Search for the cell housing the specified text and yield its (X, Y) center coordinate. 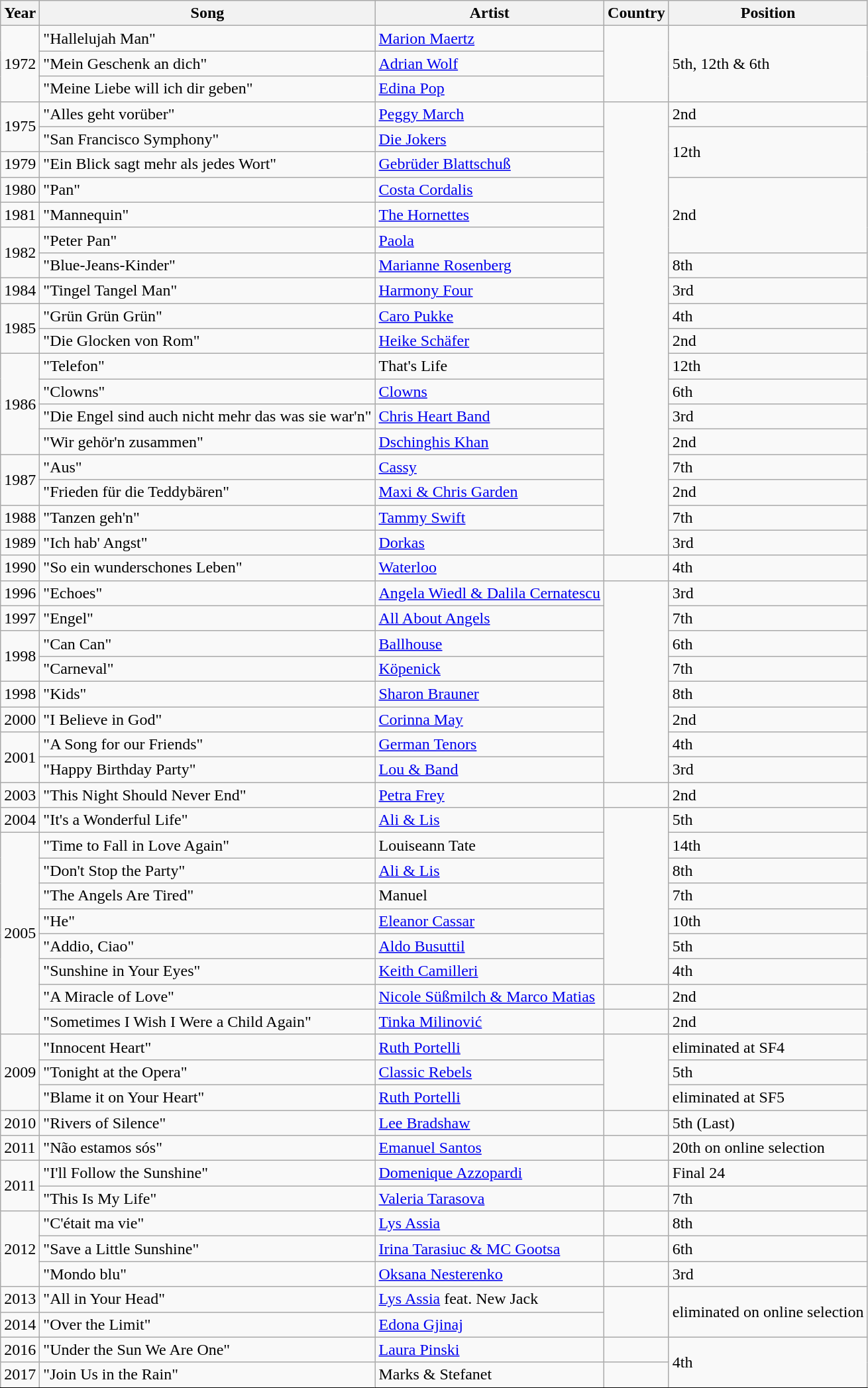
Lys Assia (490, 1224)
2016 (20, 1350)
1990 (20, 568)
Dorkas (490, 543)
1984 (20, 290)
Harmony Four (490, 290)
"Aus" (207, 467)
Ballhouse (490, 643)
Dschinghis Khan (490, 442)
"The Angels Are Tired" (207, 896)
Corinna May (490, 719)
"Save a Little Sunshine" (207, 1249)
1982 (20, 252)
"Blame it on Your Heart" (207, 1097)
"Die Glocken von Rom" (207, 341)
2012 (20, 1249)
"Sunshine in Your Eyes" (207, 971)
"Mein Geschenk an dich" (207, 64)
2017 (20, 1375)
eliminated on online selection (768, 1312)
"Não estamos sós" (207, 1148)
1979 (20, 164)
14th (768, 845)
"Mannequin" (207, 215)
Lou & Band (490, 770)
Petra Frey (490, 795)
"Peter Pan" (207, 240)
Clowns (490, 392)
Irina Tarasiuc & MC Gootsa (490, 1249)
Domenique Azzopardi (490, 1173)
"Over the Limit" (207, 1324)
"So ein wunderschones Leben" (207, 568)
"C'était ma vie" (207, 1224)
10th (768, 921)
"Tonight at the Opera" (207, 1072)
Sharon Brauner (490, 694)
Adrian Wolf (490, 64)
2013 (20, 1299)
Emanuel Santos (490, 1148)
Song (207, 13)
Keith Camilleri (490, 971)
Tammy Swift (490, 517)
"This Night Should Never End" (207, 795)
"Kids" (207, 694)
Year (20, 13)
Edina Pop (490, 89)
Edona Gjinaj (490, 1324)
"Mondo blu" (207, 1274)
1989 (20, 543)
"Under the Sun We Are One" (207, 1350)
Caro Pukke (490, 316)
Marks & Stefanet (490, 1375)
2009 (20, 1072)
1972 (20, 64)
Marion Maertz (490, 38)
2005 (20, 934)
Peggy March (490, 114)
All About Angels (490, 618)
Cassy (490, 467)
20th on online selection (768, 1148)
"It's a Wonderful Life" (207, 820)
"Meine Liebe will ich dir geben" (207, 89)
2014 (20, 1324)
Marianne Rosenberg (490, 265)
"Rivers of Silence" (207, 1123)
1996 (20, 593)
2000 (20, 719)
"Pan" (207, 189)
1981 (20, 215)
"Engel" (207, 618)
"Join Us in the Rain" (207, 1375)
5th (Last) (768, 1123)
That's Life (490, 366)
"Tanzen geh'n" (207, 517)
"A Song for our Friends" (207, 745)
"Sometimes I Wish I Were a Child Again" (207, 1022)
1975 (20, 127)
Position (768, 13)
"Don't Stop the Party" (207, 871)
1988 (20, 517)
"Blue-Jeans-Kinder" (207, 265)
"Wir gehör'n zusammen" (207, 442)
Gebrüder Blattschuß (490, 164)
Angela Wiedl & Dalila Cernatescu (490, 593)
"Grün Grün Grün" (207, 316)
"Alles geht vorüber" (207, 114)
2004 (20, 820)
"All in Your Head" (207, 1299)
The Hornettes (490, 215)
Costa Cordalis (490, 189)
2010 (20, 1123)
Die Jokers (490, 139)
Köpenick (490, 668)
"Telefon" (207, 366)
Country (637, 13)
"Tingel Tangel Man" (207, 290)
Heike Schäfer (490, 341)
Oksana Nesterenko (490, 1274)
Artist (490, 13)
1986 (20, 404)
"Can Can" (207, 643)
1987 (20, 480)
1997 (20, 618)
2001 (20, 757)
"Time to Fall in Love Again" (207, 845)
Waterloo (490, 568)
Eleanor Cassar (490, 921)
Tinka Milinović (490, 1022)
"Hallelujah Man" (207, 38)
"I Believe in God" (207, 719)
Louiseann Tate (490, 845)
"Carneval" (207, 668)
"Innocent Heart" (207, 1047)
Nicole Süßmilch & Marco Matias (490, 996)
"Ein Blick sagt mehr als jedes Wort" (207, 164)
"Clowns" (207, 392)
"Ich hab' Angst" (207, 543)
Lys Assia feat. New Jack (490, 1299)
Classic Rebels (490, 1072)
German Tenors (490, 745)
2003 (20, 795)
"Echoes" (207, 593)
"Frieden für die Teddybären" (207, 492)
"Addio, Ciao" (207, 946)
Maxi & Chris Garden (490, 492)
Paola (490, 240)
5th, 12th & 6th (768, 64)
Valeria Tarasova (490, 1199)
eliminated at SF5 (768, 1097)
"I'll Follow the Sunshine" (207, 1173)
"He" (207, 921)
eliminated at SF4 (768, 1047)
"Happy Birthday Party" (207, 770)
Manuel (490, 896)
1980 (20, 189)
Laura Pinski (490, 1350)
1985 (20, 329)
Chris Heart Band (490, 417)
"Die Engel sind auch nicht mehr das was sie war'n" (207, 417)
Aldo Busuttil (490, 946)
Final 24 (768, 1173)
Lee Bradshaw (490, 1123)
"A Miracle of Love" (207, 996)
"This Is My Life" (207, 1199)
"San Francisco Symphony" (207, 139)
